Capture the cell that displays the provided text and extract its [X, Y] central coordinate. 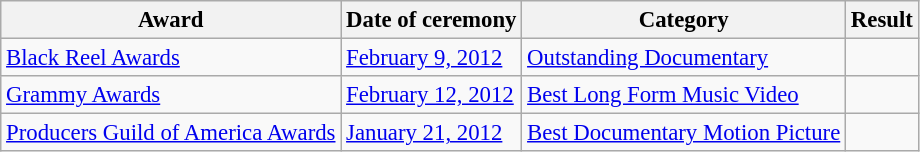
February 9, 2012 [432, 58]
January 21, 2012 [432, 133]
Best Long Form Music Video [684, 95]
Black Reel Awards [171, 58]
Category [684, 20]
Producers Guild of America Awards [171, 133]
Outstanding Documentary [684, 58]
Result [882, 20]
Grammy Awards [171, 95]
February 12, 2012 [432, 95]
Best Documentary Motion Picture [684, 133]
Date of ceremony [432, 20]
Award [171, 20]
